Provide the (X, Y) coordinate of the cell's center where the given text is located.  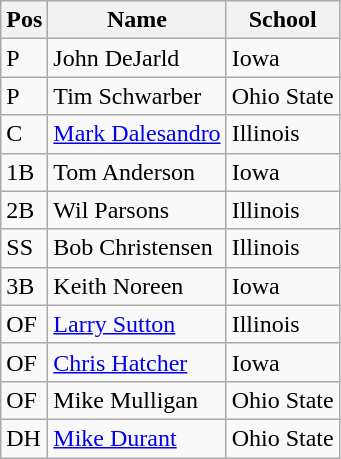
1B (24, 172)
Mark Dalesandro (137, 134)
Larry Sutton (137, 324)
John DeJarld (137, 58)
C (24, 134)
Name (137, 20)
Bob Christensen (137, 248)
Mike Durant (137, 438)
SS (24, 248)
DH (24, 438)
Mike Mulligan (137, 400)
Tim Schwarber (137, 96)
Wil Parsons (137, 210)
School (282, 20)
2B (24, 210)
Keith Noreen (137, 286)
Tom Anderson (137, 172)
Chris Hatcher (137, 362)
3B (24, 286)
Pos (24, 20)
